Detect which cell encompasses the target text, then output its (x, y) center coordinate. 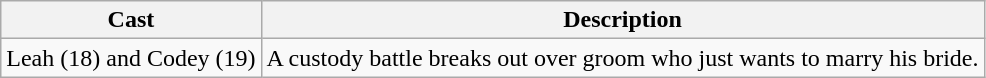
A custody battle breaks out over groom who just wants to marry his bride. (622, 58)
Description (622, 20)
Leah (18) and Codey (19) (131, 58)
Cast (131, 20)
